Return [x, y] of the center of cell containing provided text 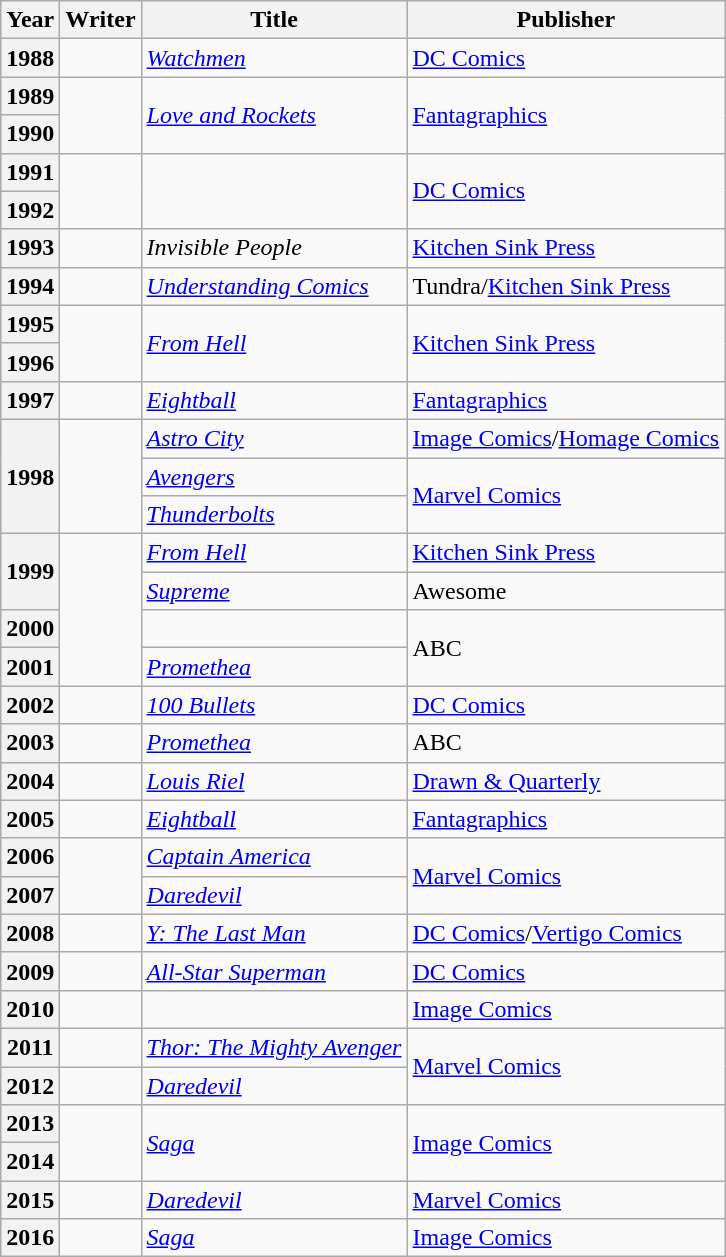
Awesome [566, 591]
1994 [30, 286]
2000 [30, 629]
2003 [30, 743]
Understanding Comics [274, 286]
2005 [30, 819]
2013 [30, 1124]
1999 [30, 572]
2002 [30, 705]
Y: The Last Man [274, 933]
DC Comics/Vertigo Comics [566, 933]
1995 [30, 324]
Captain America [274, 857]
Invisible People [274, 248]
2007 [30, 895]
Louis Riel [274, 781]
2006 [30, 857]
Title [274, 20]
Image Comics/Homage Comics [566, 438]
Drawn & Quarterly [566, 781]
1998 [30, 476]
Year [30, 20]
2004 [30, 781]
2012 [30, 1085]
1991 [30, 172]
1993 [30, 248]
2008 [30, 933]
Supreme [274, 591]
1992 [30, 210]
Astro City [274, 438]
Writer [100, 20]
Thor: The Mighty Avenger [274, 1047]
2009 [30, 971]
1988 [30, 58]
Tundra/Kitchen Sink Press [566, 286]
Watchmen [274, 58]
2015 [30, 1200]
2001 [30, 667]
Avengers [274, 477]
Love and Rockets [274, 115]
All-Star Superman [274, 971]
2010 [30, 1009]
Thunderbolts [274, 515]
2014 [30, 1162]
1996 [30, 362]
100 Bullets [274, 705]
1989 [30, 96]
2016 [30, 1238]
Publisher [566, 20]
2011 [30, 1047]
1997 [30, 400]
1990 [30, 134]
